Find where the given text appears and provide that cell's center as [X, Y] coordinate. 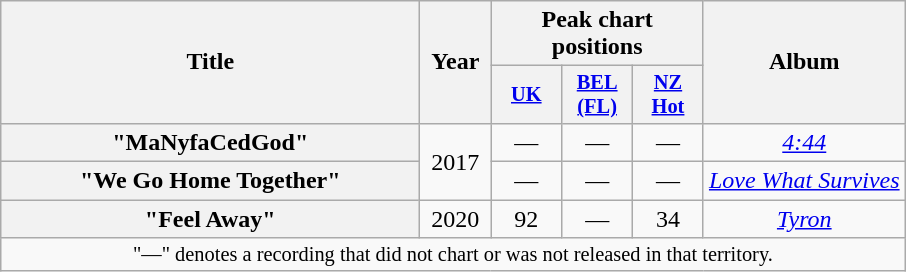
Peak chart positions [598, 34]
BEL(FL) [598, 95]
92 [526, 219]
Tyron [804, 219]
Love What Survives [804, 181]
Year [456, 62]
4:44 [804, 142]
"Feel Away" [210, 219]
"MaNyfaCedGod" [210, 142]
2017 [456, 161]
NZHot [668, 95]
2020 [456, 219]
"—" denotes a recording that did not chart or was not released in that territory. [453, 255]
"We Go Home Together" [210, 181]
UK [526, 95]
34 [668, 219]
Title [210, 62]
Album [804, 62]
